From the cell containing the given text, extract its center point as [X, Y] coordinate. 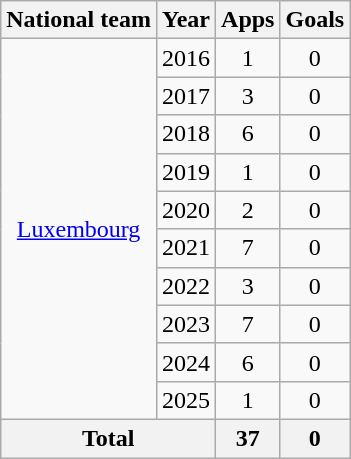
Total [108, 438]
Luxembourg [79, 230]
2017 [186, 96]
Apps [248, 20]
2018 [186, 134]
National team [79, 20]
2020 [186, 210]
Goals [315, 20]
2024 [186, 362]
2025 [186, 400]
Year [186, 20]
2019 [186, 172]
2021 [186, 248]
2022 [186, 286]
2 [248, 210]
2023 [186, 324]
37 [248, 438]
2016 [186, 58]
